Output the [x, y] coordinate of the center of the cell containing the given text.  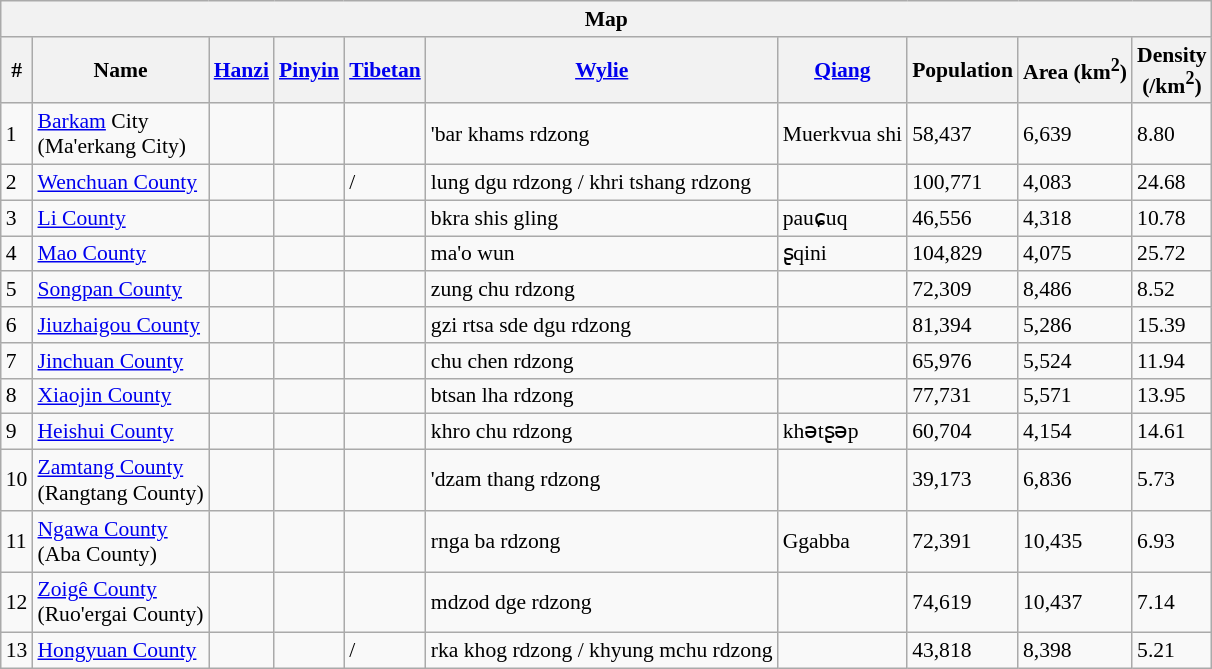
Map [606, 19]
10 [17, 480]
77,731 [962, 396]
pauɕuq [842, 218]
100,771 [962, 183]
72,309 [962, 290]
9 [17, 432]
8,398 [1075, 651]
Area (km2) [1075, 70]
zung chu rdzong [602, 290]
58,437 [962, 134]
4,075 [1075, 254]
39,173 [962, 480]
11.94 [1172, 361]
'bar khams rdzong [602, 134]
25.72 [1172, 254]
6.93 [1172, 542]
Zoigê County(Ruo'ergai County) [120, 602]
# [17, 70]
3 [17, 218]
rnga ba rdzong [602, 542]
Ngawa County(Aba County) [120, 542]
6,639 [1075, 134]
46,556 [962, 218]
12 [17, 602]
8 [17, 396]
8.52 [1172, 290]
lung dgu rdzong / khri tshang rdzong [602, 183]
11 [17, 542]
Jiuzhaigou County [120, 325]
65,976 [962, 361]
Zamtang County(Rangtang County) [120, 480]
Ggabba [842, 542]
khro chu rdzong [602, 432]
4,083 [1075, 183]
74,619 [962, 602]
5,286 [1075, 325]
bkra shis gling [602, 218]
6 [17, 325]
4,154 [1075, 432]
13 [17, 651]
43,818 [962, 651]
Barkam City(Ma'erkang City) [120, 134]
14.61 [1172, 432]
7 [17, 361]
Population [962, 70]
Wylie [602, 70]
chu chen rdzong [602, 361]
4,318 [1075, 218]
ma'o wun [602, 254]
Mao County [120, 254]
81,394 [962, 325]
5 [17, 290]
5.21 [1172, 651]
10.78 [1172, 218]
8.80 [1172, 134]
Qiang [842, 70]
5,571 [1075, 396]
mdzod dge rdzong [602, 602]
Pinyin [309, 70]
7.14 [1172, 602]
8,486 [1075, 290]
10,437 [1075, 602]
khǝtʂǝp [842, 432]
24.68 [1172, 183]
Songpan County [120, 290]
Jinchuan County [120, 361]
1 [17, 134]
'dzam thang rdzong [602, 480]
6,836 [1075, 480]
btsan lha rdzong [602, 396]
104,829 [962, 254]
Hongyuan County [120, 651]
Li County [120, 218]
2 [17, 183]
Muerkvua shi [842, 134]
15.39 [1172, 325]
Wenchuan County [120, 183]
Xiaojin County [120, 396]
Name [120, 70]
60,704 [962, 432]
4 [17, 254]
Density(/km2) [1172, 70]
rka khog rdzong / khyung mchu rdzong [602, 651]
Tibetan [385, 70]
gzi rtsa sde dgu rdzong [602, 325]
10,435 [1075, 542]
Heishui County [120, 432]
ʂqini [842, 254]
13.95 [1172, 396]
5.73 [1172, 480]
Hanzi [242, 70]
5,524 [1075, 361]
72,391 [962, 542]
